Return [x, y] of the center of cell containing provided text 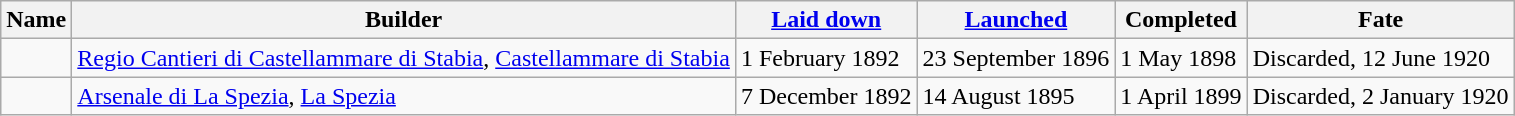
Laid down [826, 20]
Completed [1181, 20]
Builder [404, 20]
23 September 1896 [1016, 58]
Fate [1380, 20]
Arsenale di La Spezia, La Spezia [404, 96]
Discarded, 2 January 1920 [1380, 96]
1 May 1898 [1181, 58]
Discarded, 12 June 1920 [1380, 58]
Regio Cantieri di Castellammare di Stabia, Castellammare di Stabia [404, 58]
Launched [1016, 20]
14 August 1895 [1016, 96]
7 December 1892 [826, 96]
1 April 1899 [1181, 96]
Name [36, 20]
1 February 1892 [826, 58]
